Capture the cell that displays the provided text and extract its [x, y] central coordinate. 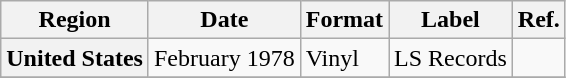
Vinyl [344, 58]
Label [451, 20]
Ref. [538, 20]
February 1978 [224, 58]
Date [224, 20]
Format [344, 20]
United States [75, 58]
LS Records [451, 58]
Region [75, 20]
